Output the [X, Y] coordinate of the center of the cell containing the given text.  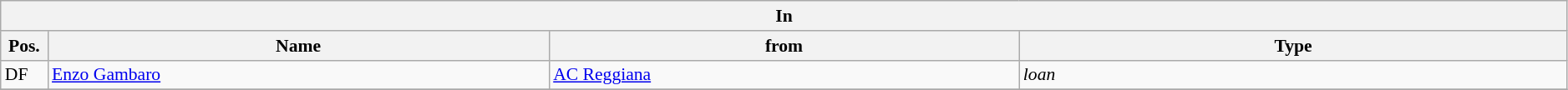
DF [24, 75]
Type [1293, 46]
Enzo Gambaro [298, 75]
Name [298, 46]
Pos. [24, 46]
AC Reggiana [784, 75]
In [784, 16]
loan [1293, 75]
from [784, 46]
